Capture the cell that displays the provided text and extract its (X, Y) central coordinate. 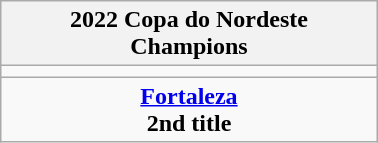
2022 Copa do NordesteChampions (189, 34)
Fortaleza2nd title (189, 110)
